Output the (X, Y) coordinate of the center of the cell containing the given text.  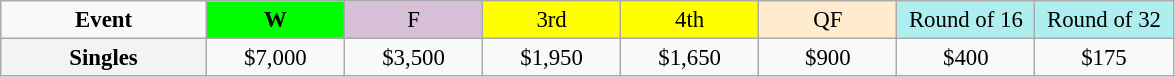
Round of 16 (966, 20)
$1,950 (552, 58)
F (413, 20)
W (275, 20)
Event (104, 20)
$1,650 (690, 58)
$900 (828, 58)
4th (690, 20)
Singles (104, 58)
$400 (966, 58)
$175 (1104, 58)
Round of 32 (1104, 20)
$3,500 (413, 58)
$7,000 (275, 58)
QF (828, 20)
3rd (552, 20)
